Detect which cell encompasses the target text, then output its (X, Y) center coordinate. 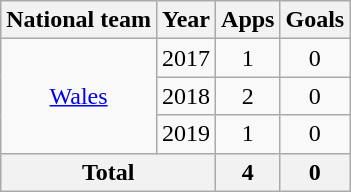
National team (79, 20)
2019 (186, 134)
Wales (79, 96)
2017 (186, 58)
Total (108, 172)
Year (186, 20)
2 (248, 96)
2018 (186, 96)
Apps (248, 20)
Goals (315, 20)
4 (248, 172)
